Output the (x, y) coordinate of the center of the cell containing the given text.  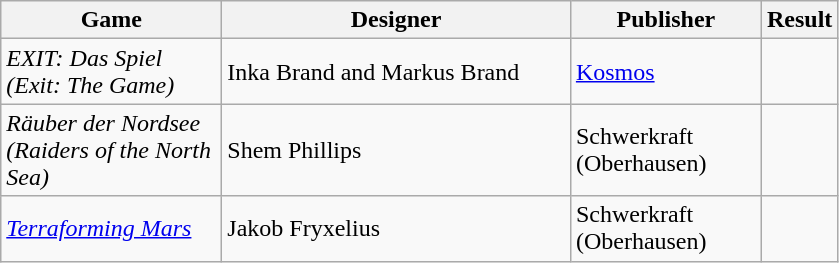
Game (112, 20)
Publisher (666, 20)
Jakob Fryxelius (396, 228)
Inka Brand and Markus Brand (396, 72)
Result (799, 20)
Terraforming Mars (112, 228)
Räuber der Nordsee (Raiders of the North Sea) (112, 150)
Shem Phillips (396, 150)
Designer (396, 20)
EXIT: Das Spiel (Exit: The Game) (112, 72)
Kosmos (666, 72)
